Search for the cell housing the specified text and yield its [X, Y] center coordinate. 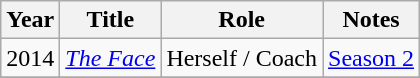
Year [30, 20]
The Face [110, 58]
Season 2 [372, 58]
Title [110, 20]
Role [242, 20]
2014 [30, 58]
Herself / Coach [242, 58]
Notes [372, 20]
